For the text-containing cell, return its midpoint in [x, y] coordinate format. 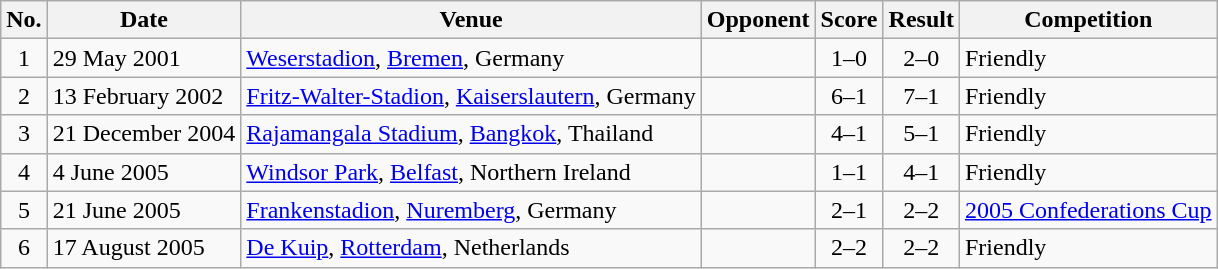
2–1 [849, 210]
De Kuip, Rotterdam, Netherlands [471, 248]
2 [24, 96]
4 June 2005 [144, 172]
Competition [1088, 20]
13 February 2002 [144, 96]
21 June 2005 [144, 210]
29 May 2001 [144, 58]
4 [24, 172]
7–1 [921, 96]
Windsor Park, Belfast, Northern Ireland [471, 172]
1–0 [849, 58]
Rajamangala Stadium, Bangkok, Thailand [471, 134]
21 December 2004 [144, 134]
5 [24, 210]
1 [24, 58]
1–1 [849, 172]
17 August 2005 [144, 248]
5–1 [921, 134]
2005 Confederations Cup [1088, 210]
Result [921, 20]
6–1 [849, 96]
Weserstadion, Bremen, Germany [471, 58]
Venue [471, 20]
Fritz-Walter-Stadion, Kaiserslautern, Germany [471, 96]
2–0 [921, 58]
Date [144, 20]
Frankenstadion, Nuremberg, Germany [471, 210]
No. [24, 20]
3 [24, 134]
Opponent [758, 20]
Score [849, 20]
6 [24, 248]
